Determine the (X, Y) coordinate at the center of the cell enclosing the given text.  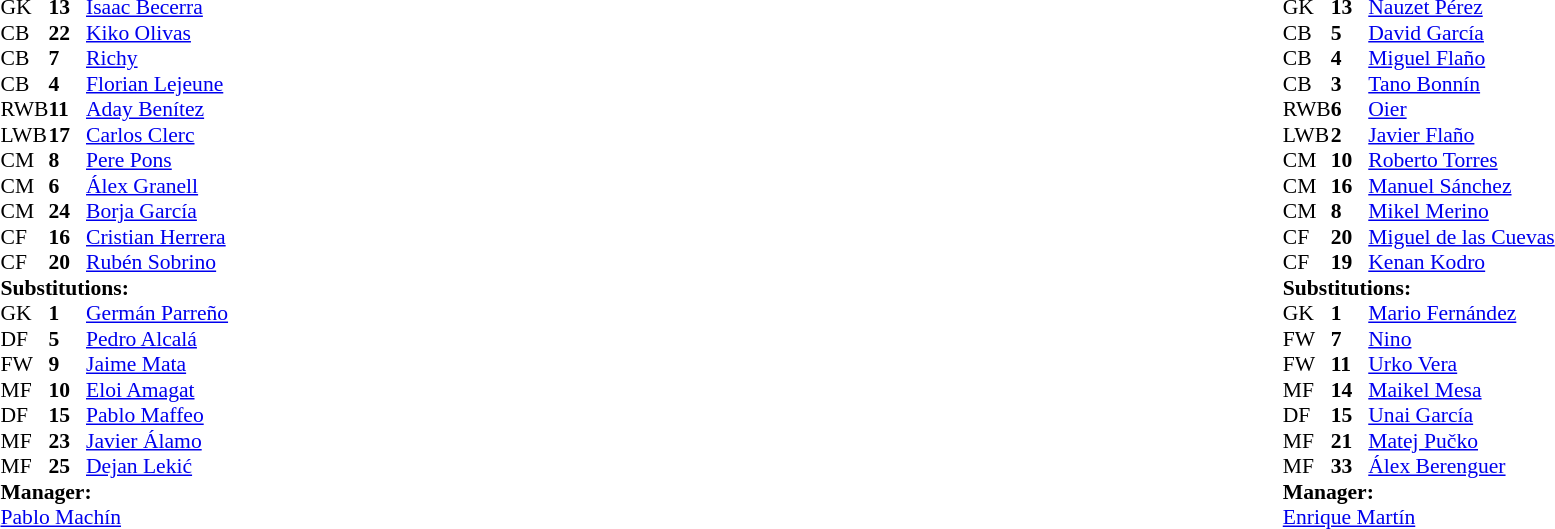
Miguel Flaño (1461, 59)
Unai García (1461, 415)
Pablo Maffeo (157, 415)
Pedro Alcalá (157, 339)
Matej Pučko (1461, 441)
Oier (1461, 109)
Miguel de las Cuevas (1461, 237)
Cristian Herrera (157, 237)
Maikel Mesa (1461, 390)
Eloi Amagat (157, 390)
14 (1350, 390)
Javier Flaño (1461, 135)
Carlos Clerc (157, 135)
2 (1350, 135)
17 (67, 135)
33 (1350, 467)
Roberto Torres (1461, 161)
Mario Fernández (1461, 313)
21 (1350, 441)
David García (1461, 33)
Mikel Merino (1461, 211)
Kenan Kodro (1461, 263)
Pere Pons (157, 161)
Jaime Mata (157, 365)
Nino (1461, 339)
Germán Parreño (157, 313)
19 (1350, 263)
Richy (157, 59)
24 (67, 211)
9 (67, 365)
Florian Lejeune (157, 84)
Álex Granell (157, 186)
23 (67, 441)
Manuel Sánchez (1461, 186)
Kiko Olivas (157, 33)
Aday Benítez (157, 109)
Borja García (157, 211)
Urko Vera (1461, 365)
Tano Bonnín (1461, 84)
22 (67, 33)
Javier Álamo (157, 441)
3 (1350, 84)
25 (67, 467)
Dejan Lekić (157, 467)
Rubén Sobrino (157, 263)
Álex Berenguer (1461, 467)
